Return [X, Y] of the center of cell containing provided text 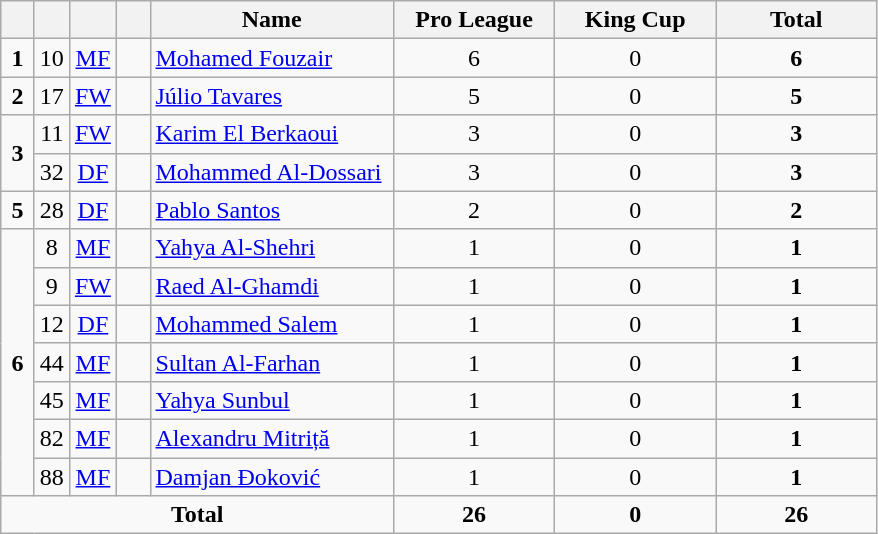
17 [52, 96]
10 [52, 58]
44 [52, 362]
88 [52, 477]
8 [52, 248]
Pro League [474, 20]
Yahya Sunbul [272, 400]
Damjan Đoković [272, 477]
12 [52, 324]
Mohammed Al-Dossari [272, 172]
32 [52, 172]
Mohammed Salem [272, 324]
Raed Al-Ghamdi [272, 286]
Sultan Al-Farhan [272, 362]
Alexandru Mitriță [272, 438]
11 [52, 134]
Pablo Santos [272, 210]
Karim El Berkaoui [272, 134]
9 [52, 286]
Mohamed Fouzair [272, 58]
45 [52, 400]
82 [52, 438]
King Cup [636, 20]
Yahya Al-Shehri [272, 248]
28 [52, 210]
Name [272, 20]
Júlio Tavares [272, 96]
